Provide the [x, y] coordinate of the cell's center where the given text is located.  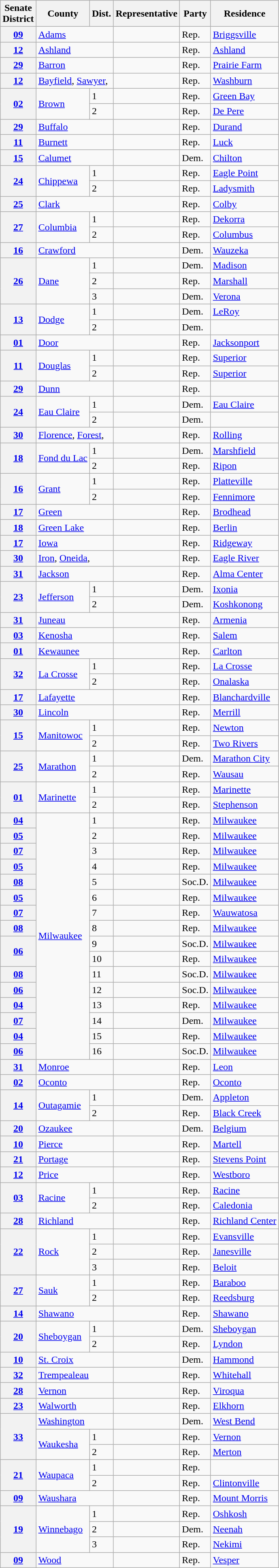
Evansville [245, 1236]
Verona [245, 296]
Neenah [245, 1529]
Calumet [75, 157]
8 [101, 928]
St. Croix [75, 1360]
Grant [63, 489]
4 [101, 866]
19 [18, 1529]
Stevens Point [245, 1159]
Jefferson [63, 597]
Door [75, 343]
Stephenson [245, 805]
Marathon City [245, 759]
Armenia [245, 620]
Outagamie [63, 1105]
Ridgeway [245, 543]
LeRoy [245, 312]
Platteville [245, 481]
Portage [75, 1159]
Price [75, 1174]
Columbus [245, 235]
Carlton [245, 651]
Waushara [75, 1498]
Wauzeka [245, 250]
Manitowoc [63, 736]
Green [75, 512]
Martell [245, 1144]
Iowa [75, 543]
Briggsville [245, 34]
Hammond [245, 1360]
Nekimi [245, 1545]
Leon [245, 1067]
Trempealeau [75, 1375]
Onalaska [245, 681]
Caledonia [245, 1206]
Washington [75, 1421]
Lafayette [75, 697]
Westboro [245, 1174]
Eagle Point [245, 173]
Rock [63, 1252]
Douglas [63, 366]
22 [18, 1252]
Whitehall [245, 1375]
Burnett [75, 142]
Jacksonport [245, 343]
Salem [245, 635]
Representative [147, 14]
Florence, Forest, [75, 435]
Colby [245, 204]
Luck [245, 142]
Wood [75, 1560]
Sauk [63, 1290]
Fennimore [245, 497]
Ozaukee [75, 1128]
Clintonville [245, 1483]
Merton [245, 1452]
Rolling [245, 435]
Berlin [245, 528]
Barron [75, 65]
West Bend [245, 1421]
Clark [75, 204]
Marathon [63, 766]
Columbia [63, 227]
Pierce [75, 1144]
Dist. [101, 14]
Blanchardville [245, 697]
Washburn [245, 81]
Walworth [75, 1406]
Eagle River [245, 558]
Green Lake [75, 528]
Richland [75, 1221]
Residence [245, 14]
Chilton [245, 157]
Bayfield, Sawyer, [75, 81]
Crawford [75, 250]
Koshkonong [245, 604]
Wausau [245, 774]
Durand [245, 127]
Waupaca [63, 1475]
Lyndon [245, 1344]
9 [101, 944]
Reedsburg [245, 1298]
Dane [63, 281]
Belgium [245, 1128]
Party [195, 14]
Lincoln [75, 713]
Alma Center [245, 574]
Baraboo [245, 1283]
Richland Center [245, 1221]
Waukesha [63, 1445]
Dunn [75, 389]
Brown [63, 104]
Marshfield [245, 451]
Newton [245, 728]
Brodhead [245, 512]
Mount Morris [245, 1498]
Black Creek [245, 1113]
Marshall [245, 281]
Two Rivers [245, 743]
Wauwatosa [245, 913]
Adams [75, 34]
Monroe [75, 1067]
Elkhorn [245, 1406]
Prairie Farm [245, 65]
Beloit [245, 1267]
Ripon [245, 466]
5 [101, 882]
Fond du Lac [63, 458]
Appleton [245, 1098]
33 [18, 1436]
Winnebago [63, 1529]
Dodge [63, 319]
26 [18, 281]
Iron, Oneida, [75, 558]
Merrill [245, 713]
6 [101, 897]
Juneau [75, 620]
Ixonia [245, 589]
Chippewa [63, 181]
Janesville [245, 1252]
Oshkosh [245, 1514]
7 [101, 913]
Buffalo [75, 127]
County [63, 14]
Viroqua [245, 1390]
Dekorra [245, 219]
Kewaunee [75, 651]
SenateDistrict [18, 14]
Kenosha [75, 635]
De Pere [245, 111]
Jackson [75, 574]
Vesper [245, 1560]
Madison [245, 266]
Green Bay [245, 96]
Ladysmith [245, 188]
